Locate the cell with the specified text and output its [x, y] center coordinate. 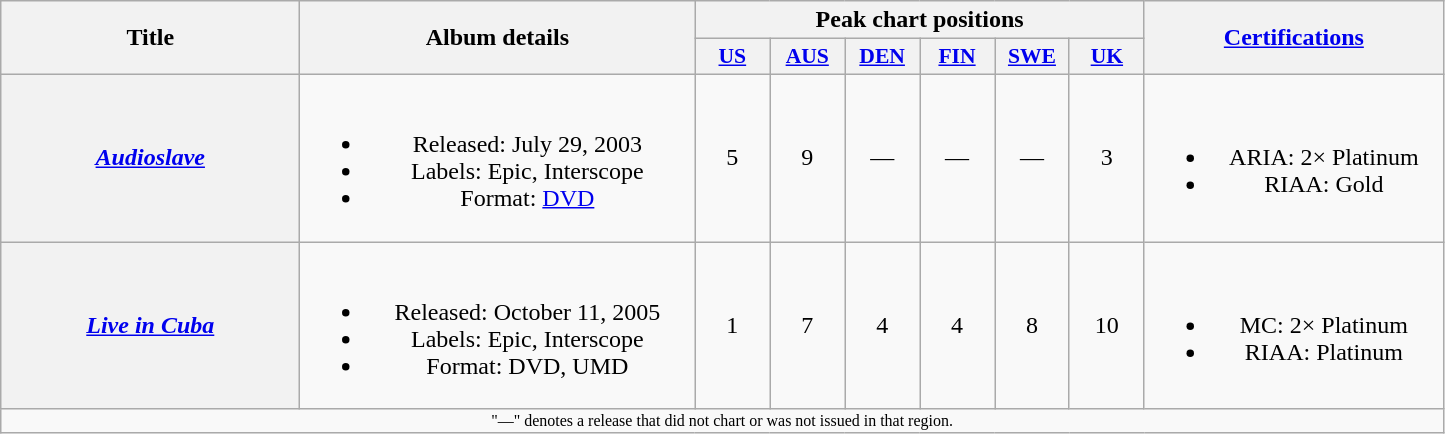
Audioslave [150, 158]
ARIA: 2× PlatinumRIAA: Gold [1294, 158]
1 [732, 326]
10 [1106, 326]
UK [1106, 57]
8 [1032, 326]
Certifications [1294, 38]
9 [808, 158]
7 [808, 326]
5 [732, 158]
Album details [498, 38]
"—" denotes a release that did not chart or was not issued in that region. [722, 421]
DEN [882, 57]
US [732, 57]
Peak chart positions [920, 20]
Released: October 11, 2005Labels: Epic, InterscopeFormat: DVD, UMD [498, 326]
FIN [958, 57]
3 [1106, 158]
Title [150, 38]
Live in Cuba [150, 326]
Released: July 29, 2003Labels: Epic, InterscopeFormat: DVD [498, 158]
MC: 2× PlatinumRIAA: Platinum [1294, 326]
AUS [808, 57]
SWE [1032, 57]
